For the text-containing cell, return its midpoint in [x, y] coordinate format. 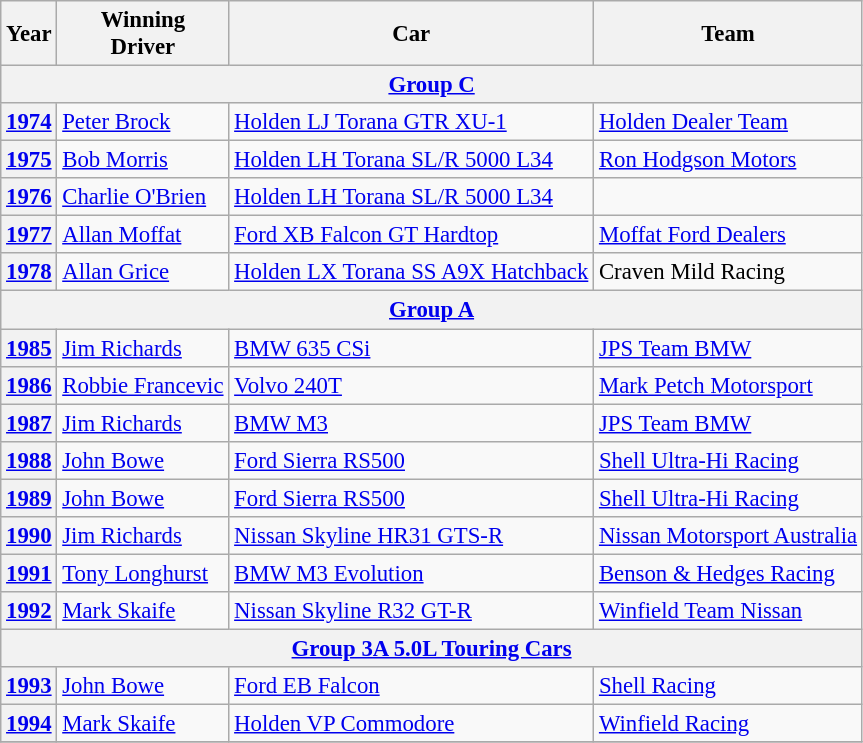
1988 [29, 460]
Holden VP Commodore [412, 724]
1994 [29, 724]
1978 [29, 273]
Craven Mild Racing [728, 273]
Year [29, 34]
Mark Petch Motorsport [728, 385]
Volvo 240T [412, 385]
Winfield Team Nissan [728, 611]
1992 [29, 611]
BMW M3 [412, 423]
Shell Racing [728, 686]
1974 [29, 122]
1989 [29, 498]
Holden Dealer Team [728, 122]
1976 [29, 197]
1975 [29, 160]
BMW M3 Evolution [412, 573]
Nissan Skyline R32 GT-R [412, 611]
BMW 635 CSi [412, 348]
1991 [29, 573]
1987 [29, 423]
Holden LX Torana SS A9X Hatchback [412, 273]
Nissan Skyline HR31 GTS-R [412, 536]
1990 [29, 536]
Tony Longhurst [143, 573]
Robbie Francevic [143, 385]
1986 [29, 385]
Group C [432, 85]
Ford XB Falcon GT Hardtop [412, 235]
Winfield Racing [728, 724]
1993 [29, 686]
Benson & Hedges Racing [728, 573]
Peter Brock [143, 122]
1977 [29, 235]
Allan Moffat [143, 235]
Moffat Ford Dealers [728, 235]
Car [412, 34]
Ron Hodgson Motors [728, 160]
Team [728, 34]
WinningDriver [143, 34]
Charlie O'Brien [143, 197]
Nissan Motorsport Australia [728, 536]
Allan Grice [143, 273]
Group 3A 5.0L Touring Cars [432, 648]
Bob Morris [143, 160]
1985 [29, 348]
Ford EB Falcon [412, 686]
Group A [432, 310]
Holden LJ Torana GTR XU-1 [412, 122]
